From the cell containing the given text, extract its center point as [x, y] coordinate. 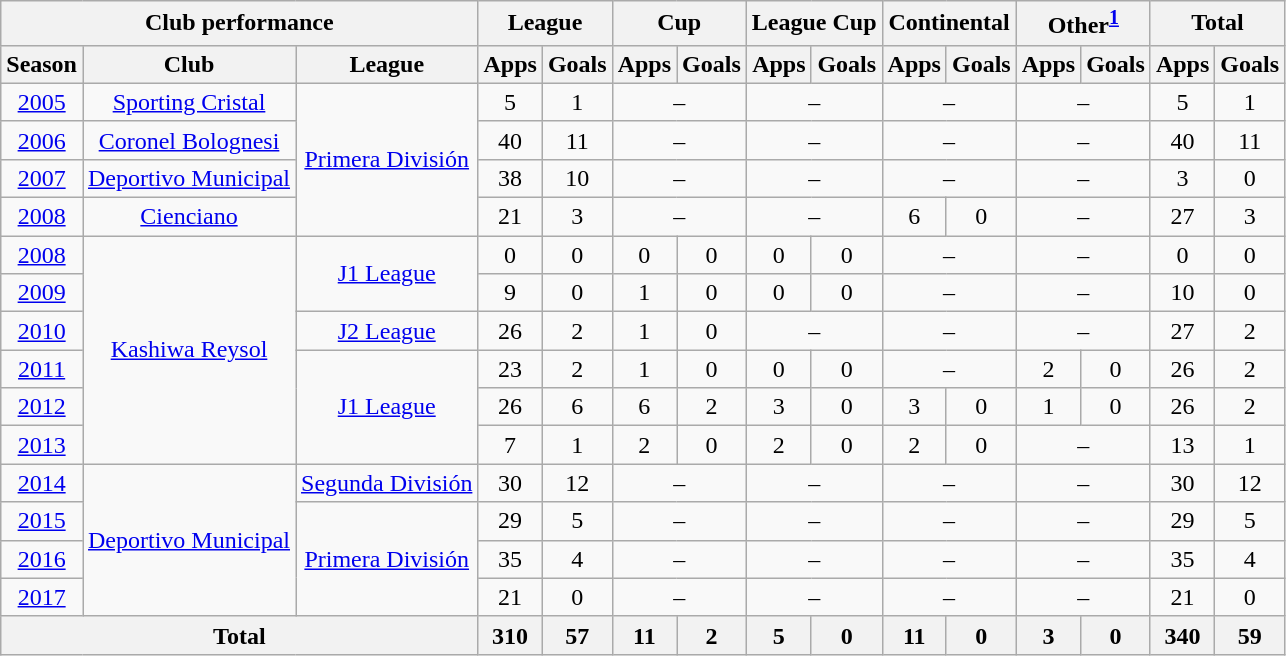
23 [510, 369]
59 [1250, 635]
310 [510, 635]
2011 [42, 369]
Club [188, 64]
Club performance [240, 24]
2012 [42, 407]
League Cup [814, 24]
Segunda División [387, 483]
2014 [42, 483]
57 [577, 635]
Cienciano [188, 217]
2015 [42, 521]
Continental [949, 24]
340 [1182, 635]
2010 [42, 331]
J2 League [387, 331]
2007 [42, 178]
Kashiwa Reysol [188, 350]
Sporting Cristal [188, 102]
7 [510, 445]
2016 [42, 559]
38 [510, 178]
2017 [42, 597]
Coronel Bolognesi [188, 140]
9 [510, 293]
2009 [42, 293]
2005 [42, 102]
13 [1182, 445]
2006 [42, 140]
Other1 [1083, 24]
2013 [42, 445]
Season [42, 64]
Cup [679, 24]
